Return (x, y) of the center of cell containing provided text 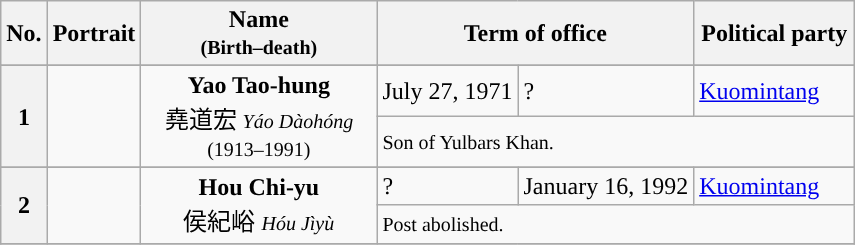
January 16, 1992 (606, 186)
Term of office (536, 34)
Name(Birth–death) (259, 34)
July 27, 1971 (448, 92)
1 (24, 116)
Yao Tao-hung堯道宏 Yáo Dàohóng (1913–1991) (259, 116)
Portrait (94, 34)
Post abolished. (616, 224)
Son of Yulbars Khan. (616, 142)
No. (24, 34)
2 (24, 205)
Political party (774, 34)
Hou Chi-yu侯紀峪 Hóu Jìyù (259, 205)
